For the text-containing cell, return its midpoint in [x, y] coordinate format. 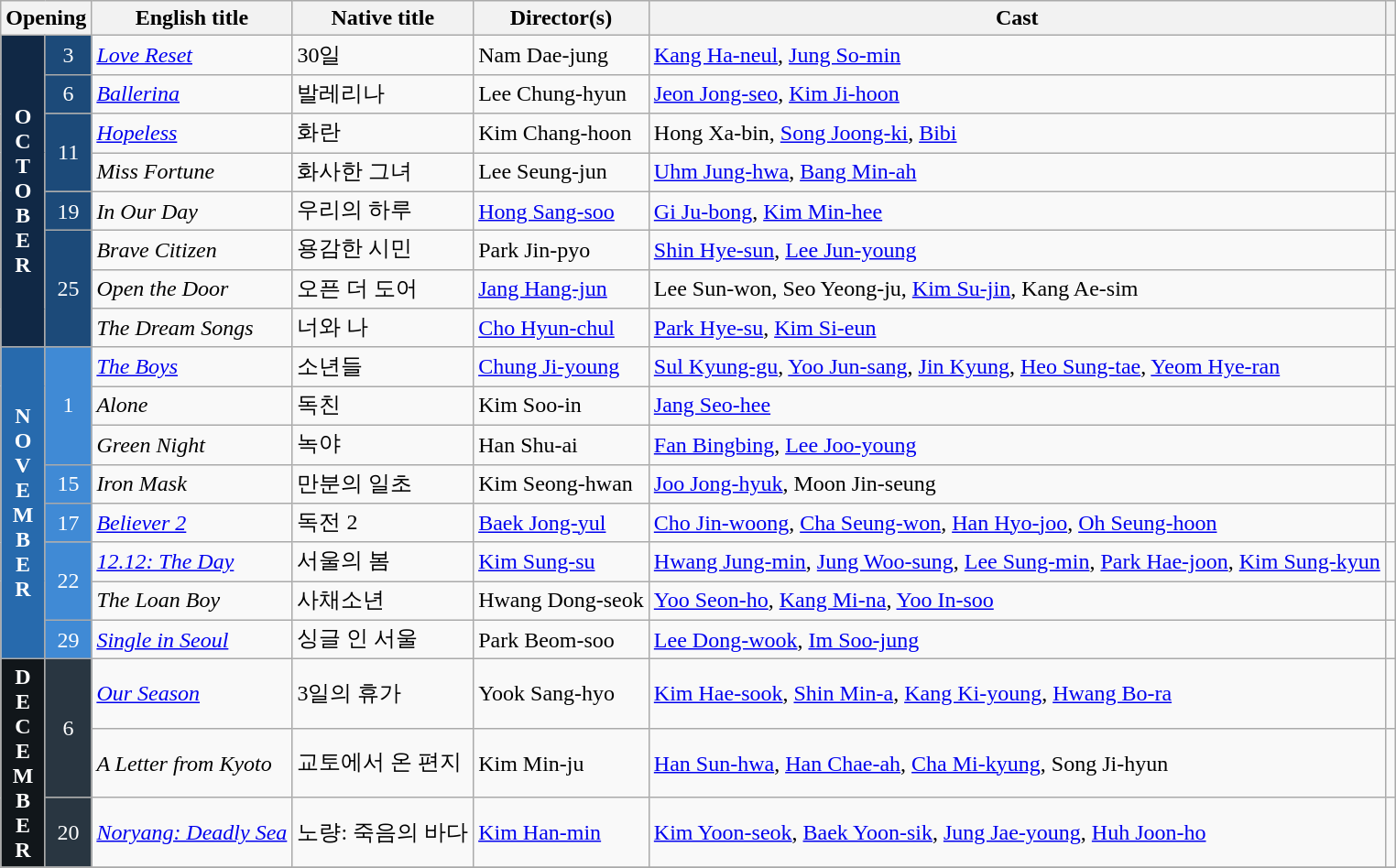
Kim Chang-hoon [562, 134]
22 [68, 580]
Our Season [192, 694]
3일의 휴가 [383, 694]
DECEMBER [24, 764]
Hwang Dong-seok [562, 601]
소년들 [383, 366]
Yoo Seon-ho, Kang Mi-na, Yoo In-soo [1017, 601]
Hwang Jung-min, Jung Woo-sung, Lee Sung-min, Park Hae-joon, Kim Sung-kyun [1017, 562]
Opening [46, 18]
Open the Door [192, 289]
In Our Day [192, 211]
사채소년 [383, 601]
Green Night [192, 445]
Gi Ju-bong, Kim Min-hee [1017, 211]
화사한 그녀 [383, 172]
17 [68, 524]
1 [68, 406]
Kim Min-ju [562, 763]
Fan Bingbing, Lee Joo-young [1017, 445]
Lee Dong-wook, Im Soo-jung [1017, 639]
Believer 2 [192, 524]
만분의 일초 [383, 483]
Director(s) [562, 18]
Chung Ji-young [562, 366]
Joo Jong-hyuk, Moon Jin-seung [1017, 483]
12.12: The Day [192, 562]
11 [68, 152]
발레리나 [383, 93]
Han Shu-ai [562, 445]
Yook Sang-hyo [562, 694]
Brave Citizen [192, 251]
3 [68, 55]
15 [68, 483]
Lee Seung-jun [562, 172]
Nam Dae-jung [562, 55]
독친 [383, 407]
Park Jin-pyo [562, 251]
30일 [383, 55]
Shin Hye-sun, Lee Jun-young [1017, 251]
Jeon Jong-seo, Kim Ji-hoon [1017, 93]
서울의 봄 [383, 562]
19 [68, 211]
Kim Yoon-seok, Baek Yoon-sik, Jung Jae-young, Huh Joon-ho [1017, 832]
Kim Seong-hwan [562, 483]
Iron Mask [192, 483]
Lee Sun-won, Seo Yeong-ju, Kim Su-jin, Kang Ae-sim [1017, 289]
Uhm Jung-hwa, Bang Min-ah [1017, 172]
Kim Hae-sook, Shin Min-a, Kang Ki-young, Hwang Bo-ra [1017, 694]
A Letter from Kyoto [192, 763]
Miss Fortune [192, 172]
Noryang: Deadly Sea [192, 832]
Jang Hang-jun [562, 289]
Hong Xa-bin, Song Joong-ki, Bibi [1017, 134]
Hong Sang-soo [562, 211]
교토에서 온 편지 [383, 763]
The Dream Songs [192, 328]
화란 [383, 134]
Ballerina [192, 93]
Han Sun-hwa, Han Chae-ah, Cha Mi-kyung, Song Ji-hyun [1017, 763]
Kim Han-min [562, 832]
25 [68, 289]
Jang Seo-hee [1017, 407]
용감한 시민 [383, 251]
오픈 더 도어 [383, 289]
English title [192, 18]
Park Hye-su, Kim Si-eun [1017, 328]
Alone [192, 407]
OCTOBER [24, 191]
The Loan Boy [192, 601]
Cast [1017, 18]
Baek Jong-yul [562, 524]
Kim Soo-in [562, 407]
독전 2 [383, 524]
Love Reset [192, 55]
NOVEMBER [24, 503]
Sul Kyung-gu, Yoo Jun-sang, Jin Kyung, Heo Sung-tae, Yeom Hye-ran [1017, 366]
우리의 하루 [383, 211]
녹야 [383, 445]
Cho Hyun-chul [562, 328]
Cho Jin-woong, Cha Seung-won, Han Hyo-joo, Oh Seung-hoon [1017, 524]
Hopeless [192, 134]
The Boys [192, 366]
Park Beom-soo [562, 639]
Kim Sung-su [562, 562]
Lee Chung-hyun [562, 93]
20 [68, 832]
Single in Seoul [192, 639]
너와 나 [383, 328]
Kang Ha-neul, Jung So-min [1017, 55]
싱글 인 서울 [383, 639]
노량: 죽음의 바다 [383, 832]
29 [68, 639]
Native title [383, 18]
